For the text-containing cell, return its midpoint in (X, Y) coordinate format. 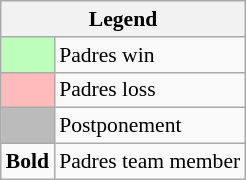
Padres loss (150, 90)
Padres team member (150, 162)
Padres win (150, 55)
Bold (28, 162)
Postponement (150, 126)
Legend (123, 19)
